Return [X, Y] of the center of cell containing provided text 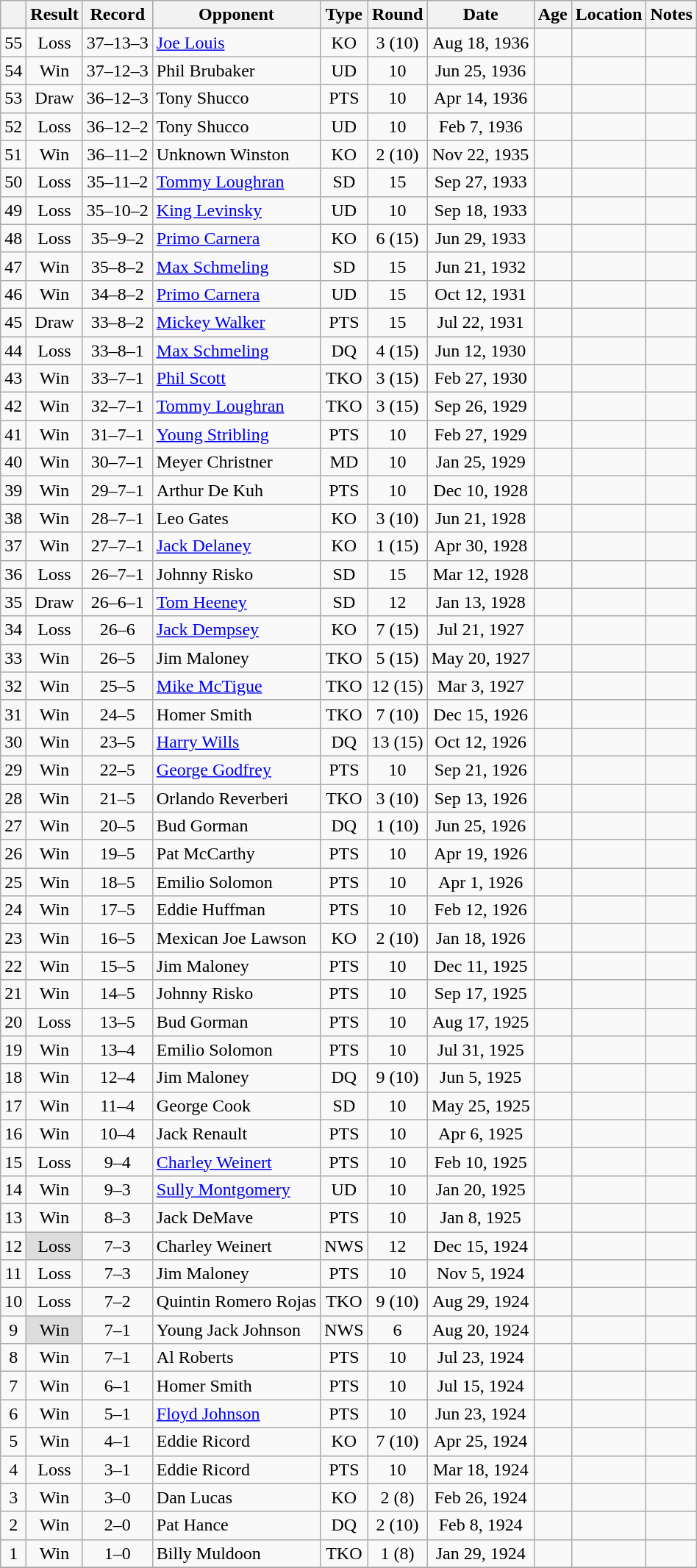
1 [13, 1553]
2–0 [118, 1525]
Phil Scott [236, 379]
1 (8) [397, 1553]
Nov 5, 1924 [481, 1274]
13 [13, 1217]
Feb 27, 1929 [481, 434]
12–4 [118, 1078]
4 (15) [397, 351]
Oct 12, 1926 [481, 742]
9–3 [118, 1189]
6–1 [118, 1386]
30 [13, 742]
King Levinsky [236, 210]
33–8–1 [118, 351]
21–5 [118, 798]
1 (15) [397, 546]
18–5 [118, 882]
Pat Hance [236, 1525]
10–4 [118, 1134]
20–5 [118, 826]
Age [553, 15]
Orlando Reverberi [236, 798]
45 [13, 322]
Dec 15, 1926 [481, 714]
14 [13, 1189]
31–7–1 [118, 434]
4 [13, 1469]
49 [13, 210]
35–8–2 [118, 266]
37–12–3 [118, 71]
39 [13, 490]
Aug 17, 1925 [481, 1022]
Jun 5, 1925 [481, 1078]
23 [13, 938]
Notes [671, 15]
35–10–2 [118, 210]
2 [13, 1525]
27–7–1 [118, 546]
36–11–2 [118, 154]
48 [13, 238]
Jul 15, 1924 [481, 1386]
Jul 31, 1925 [481, 1050]
35 [13, 602]
Apr 30, 1928 [481, 546]
Jan 25, 1929 [481, 462]
37–13–3 [118, 43]
Billy Muldoon [236, 1553]
Phil Brubaker [236, 71]
Eddie Huffman [236, 910]
9 [13, 1330]
6 (15) [397, 238]
Dan Lucas [236, 1497]
32–7–1 [118, 407]
17 [13, 1106]
3–1 [118, 1469]
30–7–1 [118, 462]
26–7–1 [118, 574]
36–12–2 [118, 126]
11 [13, 1274]
Apr 14, 1936 [481, 99]
Sep 17, 1925 [481, 994]
36 [13, 574]
28–7–1 [118, 518]
16–5 [118, 938]
24–5 [118, 714]
Round [397, 15]
46 [13, 294]
41 [13, 434]
25 [13, 882]
22 [13, 966]
Feb 26, 1924 [481, 1497]
Oct 12, 1931 [481, 294]
Feb 7, 1936 [481, 126]
8–3 [118, 1217]
Pat McCarthy [236, 854]
Jul 21, 1927 [481, 630]
3–0 [118, 1497]
13–4 [118, 1050]
52 [13, 126]
Jun 23, 1924 [481, 1414]
19 [13, 1050]
Meyer Christner [236, 462]
24 [13, 910]
Jul 23, 1924 [481, 1358]
Mickey Walker [236, 322]
Mike McTigue [236, 686]
19–5 [118, 854]
31 [13, 714]
9–4 [118, 1161]
8 [13, 1358]
Aug 29, 1924 [481, 1302]
5–1 [118, 1414]
Mar 18, 1924 [481, 1469]
Young Jack Johnson [236, 1330]
Al Roberts [236, 1358]
Jan 8, 1925 [481, 1217]
35–11–2 [118, 182]
50 [13, 182]
Sep 26, 1929 [481, 407]
53 [13, 99]
27 [13, 826]
Unknown Winston [236, 154]
5 (15) [397, 658]
16 [13, 1134]
Harry Wills [236, 742]
3 [13, 1497]
Jack Delaney [236, 546]
14–5 [118, 994]
Jun 21, 1928 [481, 518]
34–8–2 [118, 294]
Apr 25, 1924 [481, 1442]
54 [13, 71]
35–9–2 [118, 238]
Record [118, 15]
Feb 10, 1925 [481, 1161]
Dec 10, 1928 [481, 490]
Jan 29, 1924 [481, 1553]
32 [13, 686]
Mexican Joe Lawson [236, 938]
George Godfrey [236, 770]
Tom Heeney [236, 602]
Arthur De Kuh [236, 490]
Joe Louis [236, 43]
33–8–2 [118, 322]
Feb 12, 1926 [481, 910]
Sep 27, 1933 [481, 182]
Mar 3, 1927 [481, 686]
20 [13, 1022]
26–6–1 [118, 602]
40 [13, 462]
George Cook [236, 1106]
29–7–1 [118, 490]
Jan 20, 1925 [481, 1189]
Dec 11, 1925 [481, 966]
Aug 18, 1936 [481, 43]
13 (15) [397, 742]
26–5 [118, 658]
Date [481, 15]
Jack Renault [236, 1134]
47 [13, 266]
Jack DeMave [236, 1217]
12 (15) [397, 686]
1 (10) [397, 826]
55 [13, 43]
Young Stribling [236, 434]
Opponent [236, 15]
15–5 [118, 966]
23–5 [118, 742]
43 [13, 379]
51 [13, 154]
Jun 12, 1930 [481, 351]
Jul 22, 1931 [481, 322]
7–2 [118, 1302]
37 [13, 546]
Aug 20, 1924 [481, 1330]
Location [609, 15]
May 20, 1927 [481, 658]
Jan 13, 1928 [481, 602]
5 [13, 1442]
Sep 18, 1933 [481, 210]
Jan 18, 1926 [481, 938]
Nov 22, 1935 [481, 154]
Sep 13, 1926 [481, 798]
26–6 [118, 630]
MD [344, 462]
22–5 [118, 770]
21 [13, 994]
7 (15) [397, 630]
Leo Gates [236, 518]
Sully Montgomery [236, 1189]
17–5 [118, 910]
29 [13, 770]
Jun 29, 1933 [481, 238]
Type [344, 15]
4–1 [118, 1442]
Jun 21, 1932 [481, 266]
Floyd Johnson [236, 1414]
Apr 6, 1925 [481, 1134]
Jack Dempsey [236, 630]
33 [13, 658]
42 [13, 407]
Feb 8, 1924 [481, 1525]
18 [13, 1078]
Sep 21, 1926 [481, 770]
Apr 19, 1926 [481, 854]
44 [13, 351]
Dec 15, 1924 [481, 1246]
7 [13, 1386]
Jun 25, 1936 [481, 71]
Result [54, 15]
May 25, 1925 [481, 1106]
Jun 25, 1926 [481, 826]
33–7–1 [118, 379]
13–5 [118, 1022]
11–4 [118, 1106]
2 (8) [397, 1497]
Apr 1, 1926 [481, 882]
Feb 27, 1930 [481, 379]
25–5 [118, 686]
36–12–3 [118, 99]
1–0 [118, 1553]
28 [13, 798]
34 [13, 630]
Mar 12, 1928 [481, 574]
Quintin Romero Rojas [236, 1302]
26 [13, 854]
38 [13, 518]
